Capture the cell that displays the provided text and extract its [x, y] central coordinate. 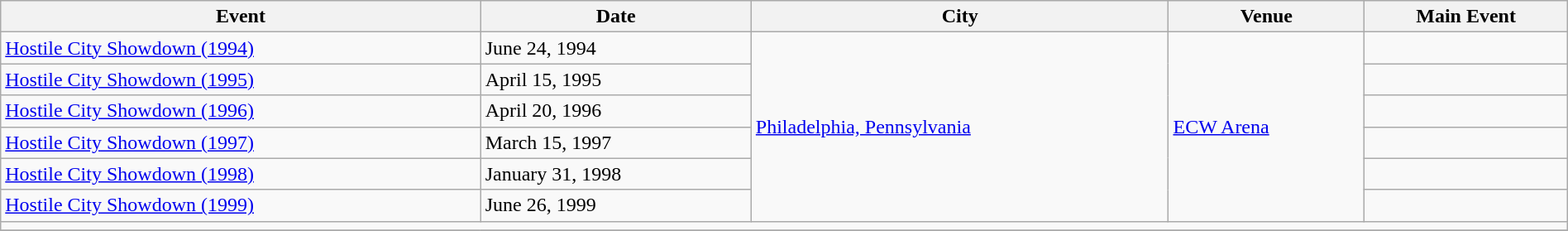
Philadelphia, Pennsylvania [959, 127]
January 31, 1998 [615, 174]
Hostile City Showdown (1998) [241, 174]
City [959, 17]
Hostile City Showdown (1996) [241, 111]
Hostile City Showdown (1995) [241, 79]
June 24, 1994 [615, 48]
ECW Arena [1267, 127]
Venue [1267, 17]
Event [241, 17]
Hostile City Showdown (1994) [241, 48]
Main Event [1465, 17]
April 15, 1995 [615, 79]
Hostile City Showdown (1999) [241, 205]
March 15, 1997 [615, 142]
Date [615, 17]
April 20, 1996 [615, 111]
June 26, 1999 [615, 205]
Hostile City Showdown (1997) [241, 142]
